Return (x, y) of the center of cell containing provided text 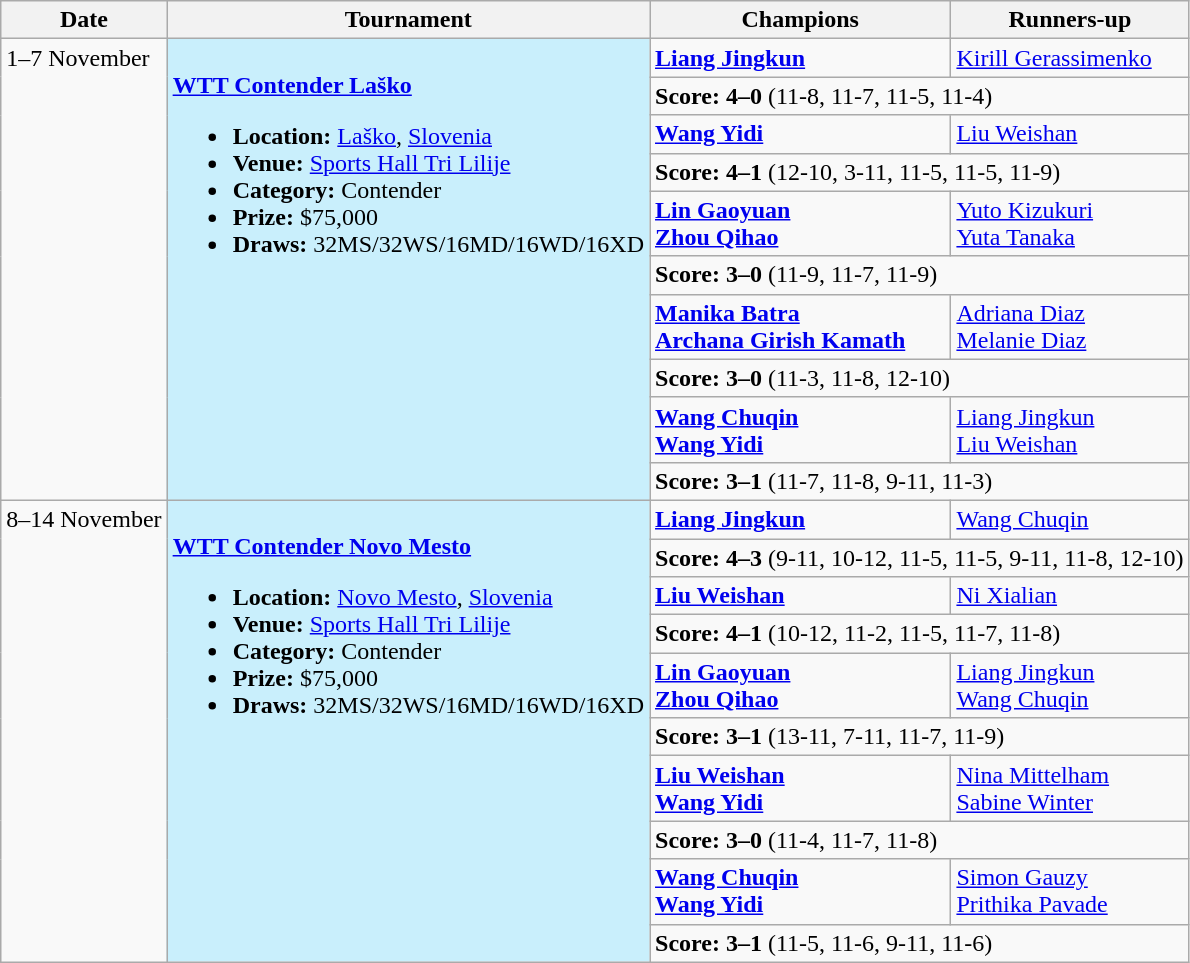
Score: 3–1 (11-7, 11-8, 9-11, 11-3) (920, 481)
Nina Mittelham Sabine Winter (1070, 788)
Date (84, 20)
Champions (800, 20)
Score: 3–0 (11-9, 11-7, 11-9) (920, 275)
Simon Gauzy Prithika Pavade (1070, 892)
Wang Chuqin (1070, 519)
Wang Yidi (800, 134)
Score: 3–0 (11-3, 11-8, 12-10) (920, 378)
Score: 4–0 (11-8, 11-7, 11-5, 11-4) (920, 96)
Liang Jingkun Liu Weishan (1070, 430)
WTT Contender LaškoLocation: Laško, SloveniaVenue: Sports Hall Tri LilijeCategory: ContenderPrize: $75,000Draws: 32MS/32WS/16MD/16WD/16XD (408, 270)
WTT Contender Novo MestoLocation: Novo Mesto, SloveniaVenue: Sports Hall Tri LilijeCategory: ContenderPrize: $75,000Draws: 32MS/32WS/16MD/16WD/16XD (408, 731)
1–7 November (84, 270)
8–14 November (84, 731)
Adriana Diaz Melanie Diaz (1070, 326)
Score: 4–1 (12-10, 3-11, 11-5, 11-5, 11-9) (920, 172)
Score: 4–3 (9-11, 10-12, 11-5, 11-5, 9-11, 11-8, 12-10) (920, 557)
Kirill Gerassimenko (1070, 58)
Runners-up (1070, 20)
Yuto Kizukuri Yuta Tanaka (1070, 224)
Score: 3–1 (11-5, 11-6, 9-11, 11-6) (920, 943)
Score: 3–0 (11-4, 11-7, 11-8) (920, 840)
Liu Weishan Wang Yidi (800, 788)
Liang Jingkun Wang Chuqin (1070, 686)
Tournament (408, 20)
Score: 4–1 (10-12, 11-2, 11-5, 11-7, 11-8) (920, 634)
Manika Batra Archana Girish Kamath (800, 326)
Score: 3–1 (13-11, 7-11, 11-7, 11-9) (920, 737)
Ni Xialian (1070, 596)
